For the text-containing cell, return its midpoint in (X, Y) coordinate format. 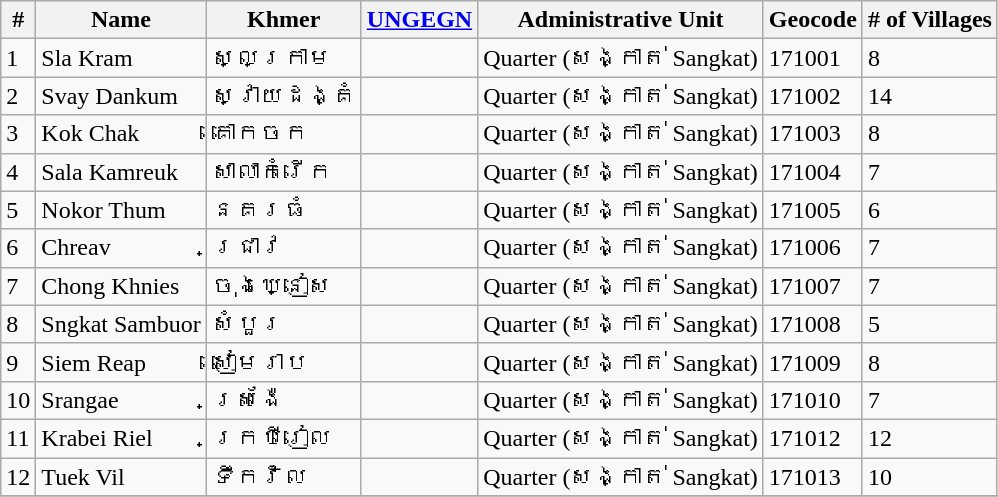
គោកចក (284, 134)
Geocode (812, 20)
Tuek Vil (121, 477)
Krabei Riel (121, 438)
171010 (812, 400)
ស្វាយដង្គំ (284, 96)
Svay Dankum (121, 96)
ស្រង៉ែ (284, 400)
9 (18, 362)
Sla Kram (121, 58)
UNGEGN (419, 20)
171004 (812, 172)
ស្លក្រាម (284, 58)
171008 (812, 324)
171006 (812, 248)
សៀមរាប (284, 362)
171009 (812, 362)
ក្របីរៀល (284, 438)
# (18, 20)
Administrative Unit (621, 20)
3 (18, 134)
171012 (812, 438)
# of Villages (930, 20)
Chreav (121, 248)
ទឹកវិល (284, 477)
សំបួរ (284, 324)
Chong Khnies (121, 286)
171001 (812, 58)
171005 (812, 210)
Name (121, 20)
2 (18, 96)
4 (18, 172)
Kok Chak (121, 134)
171007 (812, 286)
11 (18, 438)
Khmer (284, 20)
14 (930, 96)
Sngkat Sambuor (121, 324)
Nokor Thum (121, 210)
171013 (812, 477)
171003 (812, 134)
171002 (812, 96)
Srangae (121, 400)
Sala Kamreuk (121, 172)
នគរធំ (284, 210)
ចុងឃ្នៀស (284, 286)
សាលាកំរើក (284, 172)
ជ្រាវ (284, 248)
1 (18, 58)
Siem Reap (121, 362)
